Scan for the cell matching the given text and deliver its [X, Y] coordinate at center. 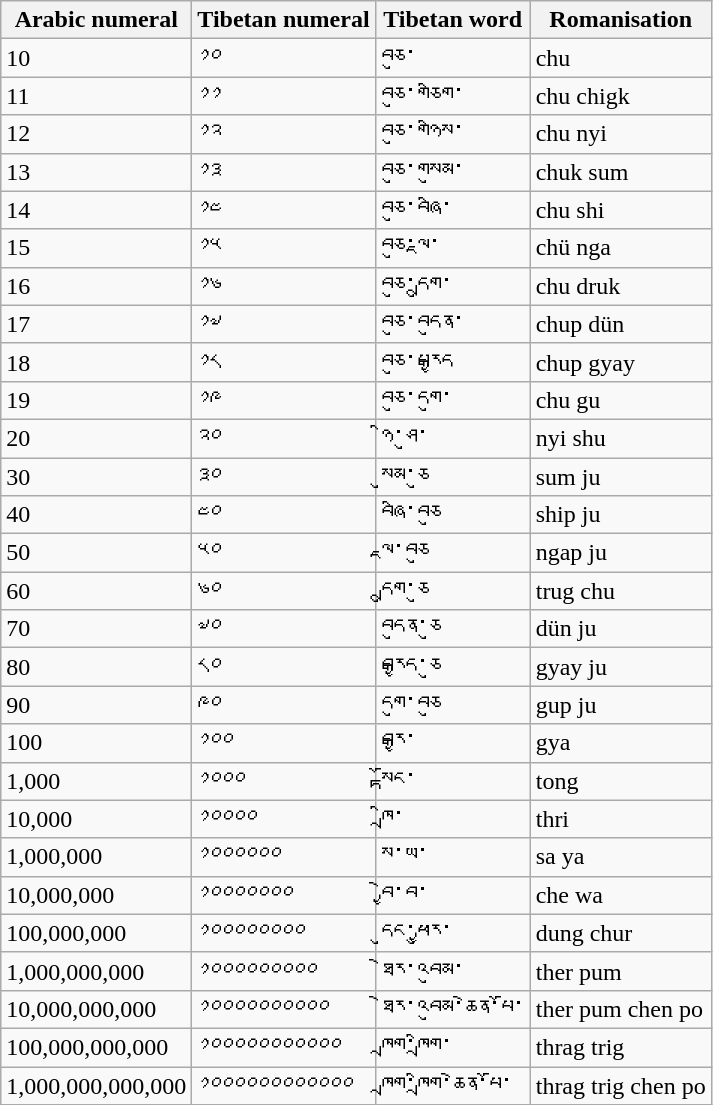
20 [96, 438]
1,000 [96, 781]
14 [96, 210]
nyi shu [620, 438]
བཅུ་བཞི་ [452, 210]
30 [96, 477]
༤༠ [284, 515]
༡༥ [284, 248]
50 [96, 553]
༢༠ [284, 438]
༡༠༠༠༠༠༠༠༠༠ [284, 971]
thrag trig chen po [620, 1085]
༣༠ [284, 477]
༡༠༠༠༠༠༠༠༠༠༠༠༠ [284, 1085]
60 [96, 591]
1,000,000,000 [96, 971]
chu nyi [620, 134]
བཅུ་གཉིས་ [452, 134]
བཞི་བཅུ [452, 515]
ལྔ་བཅུ [452, 553]
chu [620, 58]
Arabic numeral [96, 20]
ས་ཡ་ [452, 857]
༡༦ [284, 286]
tong [620, 781]
chu chigk [620, 96]
བཅུ་པརྒྱད [452, 362]
༡༠༠༠༠༠༠ [284, 857]
gya [620, 743]
ship ju [620, 515]
༧༠ [284, 629]
16 [96, 286]
བཅུ་ལྔ་ [452, 248]
1,000,000,000,000 [96, 1085]
༡༠༠ [284, 743]
བྱེ་བ་ [452, 895]
18 [96, 362]
༡༠༠༠༠༠༠༠༠༠༠ [284, 1009]
དྲུག་ཅུ [452, 591]
བཅུ་དགུ་ [452, 400]
chup dün [620, 324]
trug chu [620, 591]
Romanisation [620, 20]
15 [96, 248]
བཅུ་དྲུག་ [452, 286]
100,000,000,000 [96, 1047]
ཉི་ཤུ་ [452, 438]
Tibetan word [452, 20]
བཅུ་བདུན་ [452, 324]
13 [96, 172]
chü nga [620, 248]
བཅུ་གསུམ་ [452, 172]
༡༠༠༠ [284, 781]
100 [96, 743]
chu gu [620, 400]
1,000,000 [96, 857]
10 [96, 58]
༡༠༠༠༠ [284, 819]
༡༣ [284, 172]
བརྒྱད་ཅུ [452, 667]
བཅུ་གཅིག་ [452, 96]
gup ju [620, 705]
11 [96, 96]
Tibetan numeral [284, 20]
༡༠༠༠༠༠༠༠༠༠༠༠ [284, 1047]
chu shi [620, 210]
༡༨ [284, 362]
chuk sum [620, 172]
10,000,000 [96, 895]
80 [96, 667]
༡༠ [284, 58]
chup gyay [620, 362]
བརྒྱ་ [452, 743]
sa ya [620, 857]
19 [96, 400]
sum ju [620, 477]
༥༠ [284, 553]
༡༡ [284, 96]
10,000 [96, 819]
ther pum chen po [620, 1009]
༡༢ [284, 134]
༡༩ [284, 400]
100,000,000 [96, 933]
ཁྲག་ཁྲིག་ [452, 1047]
༩༠ [284, 705]
che wa [620, 895]
ཐེར་འབུམ་ [452, 971]
ཁྲག་ཁྲིག་ཆེན་པོ་ [452, 1085]
༦༠ [284, 591]
thri [620, 819]
thrag trig [620, 1047]
ther pum [620, 971]
17 [96, 324]
ཐེར་འབུམ་ཆེན་པོ་ [452, 1009]
བདུན་ཅུ [452, 629]
ngap ju [620, 553]
10,000,000,000 [96, 1009]
སྟོང་ [452, 781]
40 [96, 515]
༡༠༠༠༠༠༠༠༠ [284, 933]
བཅུ་ [452, 58]
chu druk [620, 286]
ཁྲི་ [452, 819]
༡༤ [284, 210]
dün ju [620, 629]
70 [96, 629]
90 [96, 705]
སུམ་ཅུ [452, 477]
༡༧ [284, 324]
dung chur [620, 933]
gyay ju [620, 667]
༡༠༠༠༠༠༠༠ [284, 895]
༨༠ [284, 667]
དགུ་བཅུ [452, 705]
དུང་ཕྱུར་ [452, 933]
12 [96, 134]
